Identify which cell holds the provided text, then report its (X, Y) central coordinate. 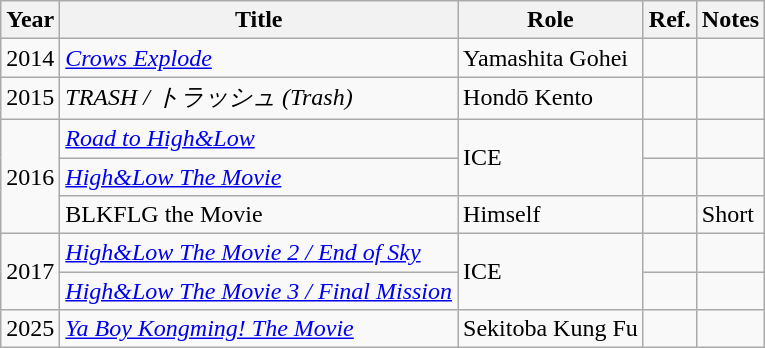
High&Low The Movie 2 / End of Sky (259, 253)
Ref. (670, 20)
Road to High&Low (259, 138)
Himself (551, 215)
2014 (30, 58)
Hondō Kento (551, 98)
Sekitoba Kung Fu (551, 329)
2016 (30, 176)
2025 (30, 329)
Notes (730, 20)
Crows Explode (259, 58)
High&Low The Movie 3 / Final Mission (259, 291)
BLKFLG the Movie (259, 215)
Ya Boy Kongming! The Movie (259, 329)
Year (30, 20)
Title (259, 20)
2015 (30, 98)
High&Low The Movie (259, 177)
Role (551, 20)
Yamashita Gohei (551, 58)
TRASH / トラッシュ (Trash) (259, 98)
Short (730, 215)
2017 (30, 272)
